Search for the cell housing the specified text and yield its (X, Y) center coordinate. 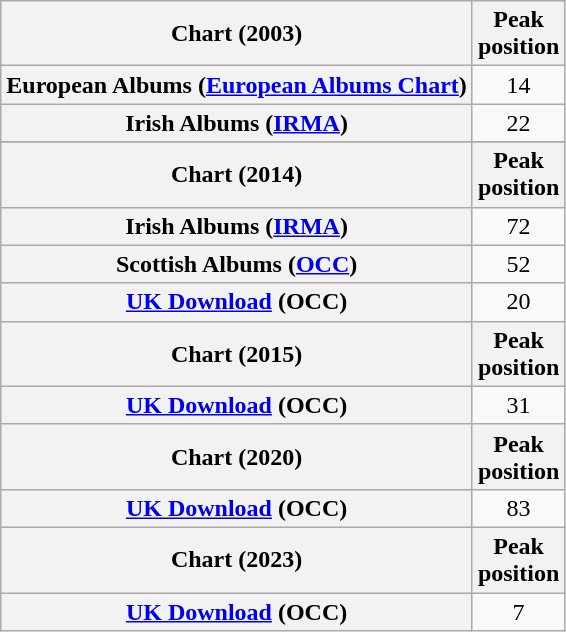
52 (518, 264)
Chart (2003) (237, 34)
20 (518, 302)
Chart (2023) (237, 560)
14 (518, 85)
22 (518, 123)
Scottish Albums (OCC) (237, 264)
Chart (2014) (237, 174)
Chart (2020) (237, 456)
83 (518, 508)
Chart (2015) (237, 354)
European Albums (European Albums Chart) (237, 85)
7 (518, 611)
31 (518, 405)
72 (518, 226)
